Return (x, y) of the center of cell containing provided text 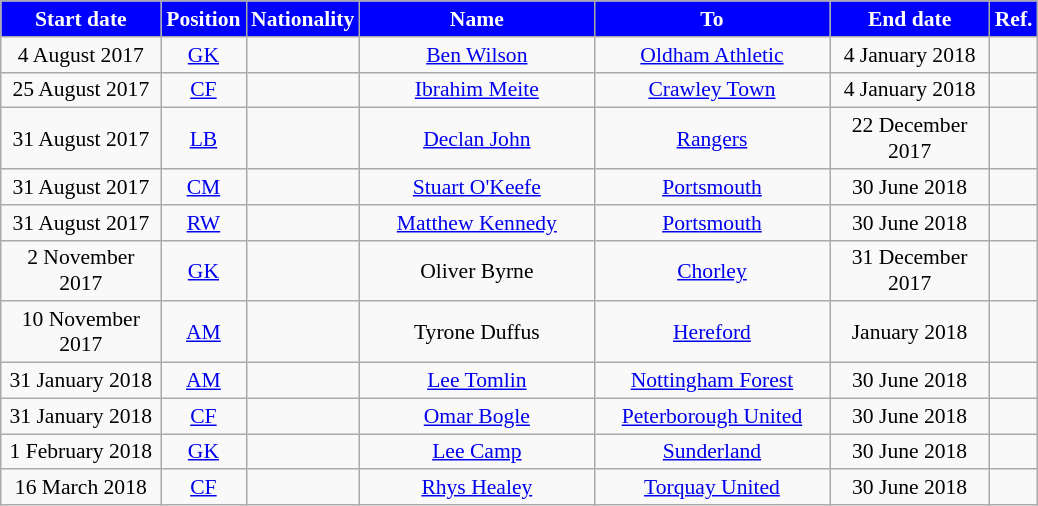
Nationality (302, 19)
Rangers (712, 138)
2 November 2017 (81, 270)
Peterborough United (712, 416)
CM (204, 187)
Tyrone Duffus (476, 332)
Ref. (1014, 19)
Ben Wilson (476, 55)
Rhys Healey (476, 488)
1 February 2018 (81, 452)
January 2018 (910, 332)
31 December 2017 (910, 270)
Ibrahim Meite (476, 90)
Position (204, 19)
To (712, 19)
22 December 2017 (910, 138)
Stuart O'Keefe (476, 187)
Start date (81, 19)
RW (204, 223)
End date (910, 19)
Omar Bogle (476, 416)
Matthew Kennedy (476, 223)
Crawley Town (712, 90)
Nottingham Forest (712, 381)
4 August 2017 (81, 55)
LB (204, 138)
Name (476, 19)
Declan John (476, 138)
25 August 2017 (81, 90)
16 March 2018 (81, 488)
Lee Tomlin (476, 381)
Oliver Byrne (476, 270)
Lee Camp (476, 452)
Sunderland (712, 452)
Oldham Athletic (712, 55)
Chorley (712, 270)
10 November 2017 (81, 332)
Torquay United (712, 488)
Hereford (712, 332)
